Identify which cell holds the provided text, then report its (X, Y) central coordinate. 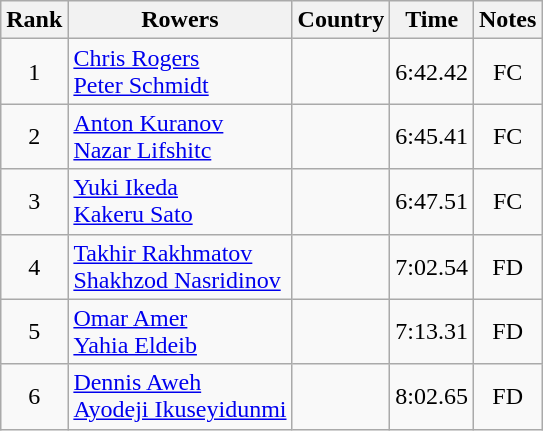
1 (34, 72)
7:02.54 (432, 266)
Notes (508, 20)
Chris RogersPeter Schmidt (180, 72)
6:47.51 (432, 202)
6:45.41 (432, 136)
8:02.65 (432, 396)
Country (341, 20)
4 (34, 266)
Omar AmerYahia Eldeib (180, 332)
Time (432, 20)
Takhir RakhmatovShakhzod Nasridinov (180, 266)
5 (34, 332)
6 (34, 396)
Rowers (180, 20)
7:13.31 (432, 332)
Anton KuranovNazar Lifshitc (180, 136)
2 (34, 136)
Dennis AwehAyodeji Ikuseyidunmi (180, 396)
Yuki IkedaKakeru Sato (180, 202)
6:42.42 (432, 72)
3 (34, 202)
Rank (34, 20)
